Extract the [x, y] coordinate from the center of the cell holding the provided text.  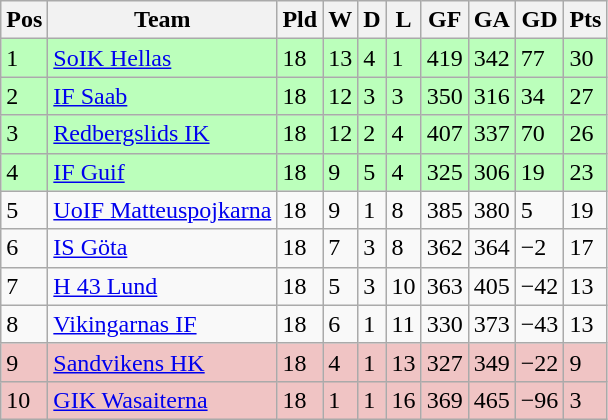
Pos [24, 20]
16 [404, 400]
−2 [540, 248]
342 [492, 58]
−22 [540, 362]
369 [444, 400]
327 [444, 362]
GD [540, 20]
23 [586, 172]
GF [444, 20]
SoIK Hellas [162, 58]
11 [404, 324]
350 [444, 96]
380 [492, 210]
362 [444, 248]
316 [492, 96]
Pld [300, 20]
−42 [540, 286]
D [372, 20]
385 [444, 210]
337 [492, 134]
34 [540, 96]
GA [492, 20]
419 [444, 58]
330 [444, 324]
IS Göta [162, 248]
405 [492, 286]
L [404, 20]
364 [492, 248]
306 [492, 172]
GIK Wasaiterna [162, 400]
325 [444, 172]
30 [586, 58]
Vikingarnas IF [162, 324]
373 [492, 324]
17 [586, 248]
70 [540, 134]
26 [586, 134]
27 [586, 96]
UoIF Matteuspojkarna [162, 210]
IF Saab [162, 96]
IF Guif [162, 172]
363 [444, 286]
407 [444, 134]
349 [492, 362]
H 43 Lund [162, 286]
−96 [540, 400]
W [340, 20]
Sandvikens HK [162, 362]
Redbergslids IK [162, 134]
Pts [586, 20]
77 [540, 58]
−43 [540, 324]
465 [492, 400]
Team [162, 20]
